For the text-containing cell, return its midpoint in [x, y] coordinate format. 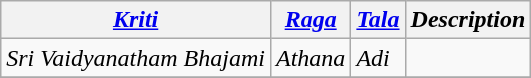
Tala [378, 20]
Adi [378, 58]
Kriti [136, 20]
Raga [310, 20]
Athana [310, 58]
Sri Vaidyanatham Bhajami [136, 58]
Description [468, 20]
